Provide the (X, Y) coordinate of the cell's center where the given text is located.  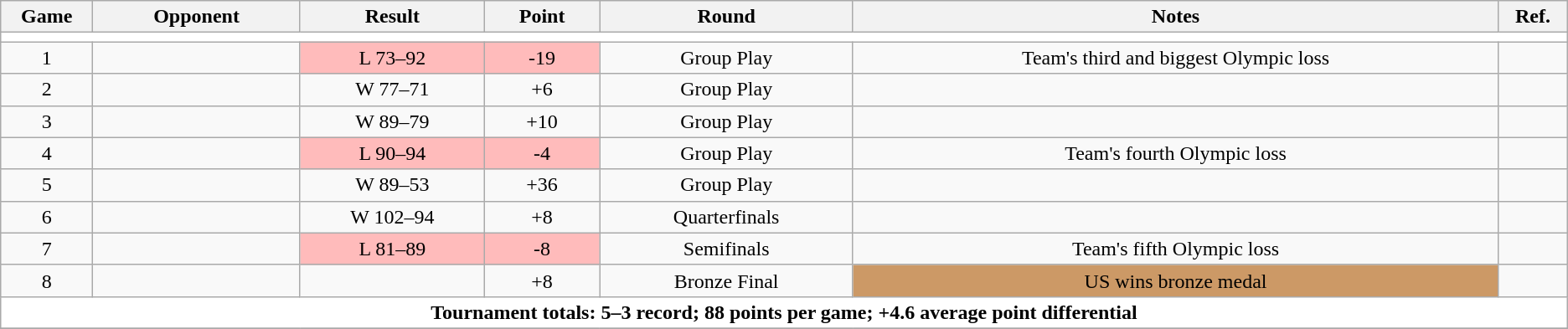
+10 (542, 121)
W 89–53 (392, 185)
-8 (542, 249)
+6 (542, 90)
Round (727, 17)
Point (542, 17)
US wins bronze medal (1175, 280)
Semifinals (727, 249)
2 (47, 90)
Tournament totals: 5–3 record; 88 points per game; +4.6 average point differential (784, 312)
8 (47, 280)
3 (47, 121)
4 (47, 153)
Team's fifth Olympic loss (1175, 249)
W 89–79 (392, 121)
Quarterfinals (727, 217)
Team's third and biggest Olympic loss (1175, 58)
1 (47, 58)
-19 (542, 58)
Ref. (1533, 17)
5 (47, 185)
Notes (1175, 17)
L 73–92 (392, 58)
7 (47, 249)
Bronze Final (727, 280)
L 81–89 (392, 249)
6 (47, 217)
Team's fourth Olympic loss (1175, 153)
W 77–71 (392, 90)
Game (47, 17)
Opponent (197, 17)
-4 (542, 153)
L 90–94 (392, 153)
W 102–94 (392, 217)
Result (392, 17)
+36 (542, 185)
